Pinpoint the cell where the given text exists, returning its (x, y) midpoint coordinate. 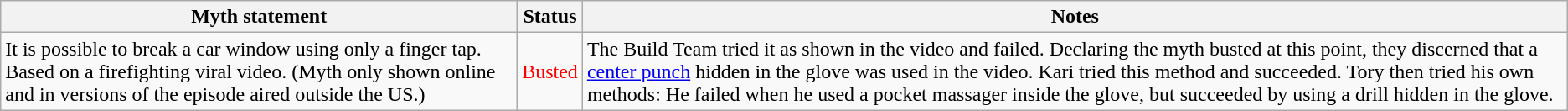
Busted (550, 71)
Myth statement (260, 17)
Notes (1075, 17)
Status (550, 17)
